From the cell containing the given text, extract its center point as [x, y] coordinate. 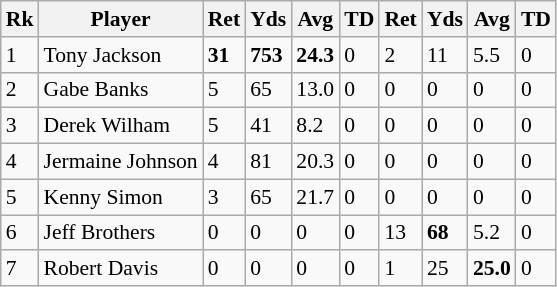
753 [268, 55]
Jermaine Johnson [120, 162]
5.5 [492, 55]
21.7 [315, 197]
5.2 [492, 233]
7 [20, 269]
Kenny Simon [120, 197]
13 [400, 233]
24.3 [315, 55]
25 [445, 269]
6 [20, 233]
Jeff Brothers [120, 233]
Robert Davis [120, 269]
68 [445, 233]
25.0 [492, 269]
8.2 [315, 126]
81 [268, 162]
31 [224, 55]
Gabe Banks [120, 90]
13.0 [315, 90]
Player [120, 19]
41 [268, 126]
11 [445, 55]
20.3 [315, 162]
Derek Wilham [120, 126]
Tony Jackson [120, 55]
Rk [20, 19]
